Pinpoint the cell where the given text exists, returning its [x, y] midpoint coordinate. 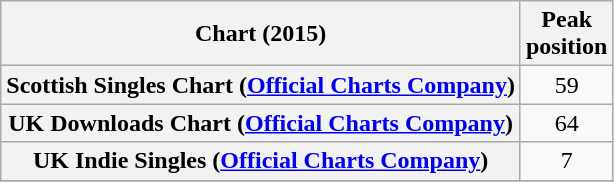
Peak position [566, 34]
UK Indie Singles (Official Charts Company) [261, 161]
Chart (2015) [261, 34]
64 [566, 123]
UK Downloads Chart (Official Charts Company) [261, 123]
59 [566, 85]
7 [566, 161]
Scottish Singles Chart (Official Charts Company) [261, 85]
